Return [X, Y] of the center of cell containing provided text 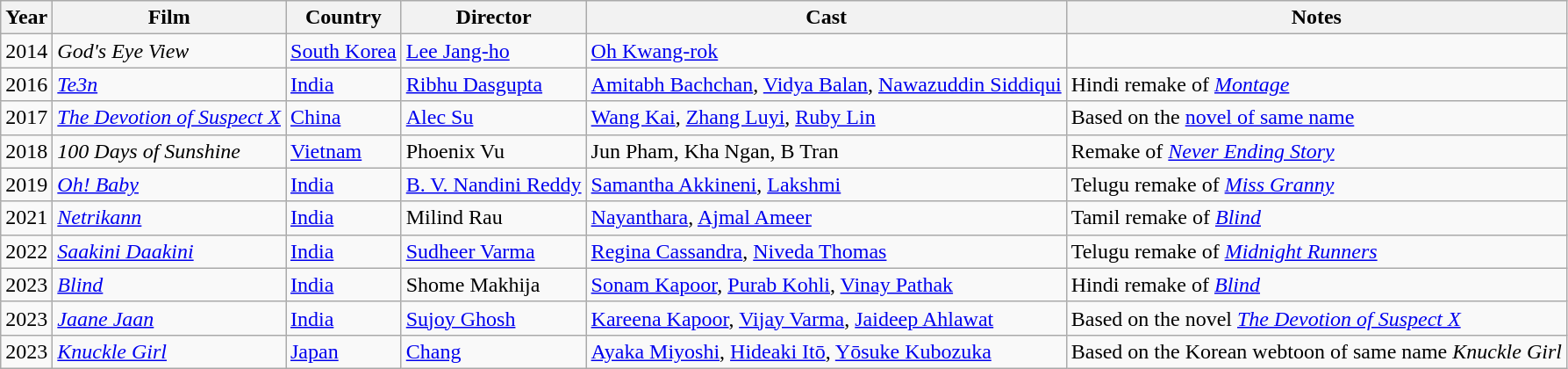
2018 [26, 151]
China [344, 118]
Ribhu Dasgupta [493, 84]
Country [344, 18]
Remake of Never Ending Story [1316, 151]
Sonam Kapoor, Purab Kohli, Vinay Pathak [827, 285]
Nayanthara, Ajmal Ameer [827, 218]
Samantha Akkineni, Lakshmi [827, 184]
Alec Su [493, 118]
Jaane Jaan [169, 318]
2016 [26, 84]
Te3n [169, 84]
B. V. Nandini Reddy [493, 184]
100 Days of Sunshine [169, 151]
Amitabh Bachchan, Vidya Balan, Nawazuddin Siddiqui [827, 84]
2017 [26, 118]
Shome Makhija [493, 285]
Telugu remake of Miss Granny [1316, 184]
2022 [26, 251]
Netrikann [169, 218]
Saakini Daakini [169, 251]
Year [26, 18]
Phoenix Vu [493, 151]
Lee Jang-ho [493, 51]
Ayaka Miyoshi, Hideaki Itō, Yōsuke Kubozuka [827, 351]
Based on the novel of same name [1316, 118]
Director [493, 18]
Notes [1316, 18]
Hindi remake of Blind [1316, 285]
Knuckle Girl [169, 351]
Chang [493, 351]
Film [169, 18]
2019 [26, 184]
Regina Cassandra, Niveda Thomas [827, 251]
Oh Kwang-rok [827, 51]
Jun Pham, Kha Ngan, B Tran [827, 151]
2021 [26, 218]
Kareena Kapoor, Vijay Varma, Jaideep Ahlawat [827, 318]
South Korea [344, 51]
Blind [169, 285]
Vietnam [344, 151]
Telugu remake of Midnight Runners [1316, 251]
Sujoy Ghosh [493, 318]
The Devotion of Suspect X [169, 118]
Oh! Baby [169, 184]
Hindi remake of Montage [1316, 84]
Based on the novel The Devotion of Suspect X [1316, 318]
Japan [344, 351]
Based on the Korean webtoon of same name Knuckle Girl [1316, 351]
God's Eye View [169, 51]
Tamil remake of Blind [1316, 218]
Cast [827, 18]
Wang Kai, Zhang Luyi, Ruby Lin [827, 118]
Sudheer Varma [493, 251]
Milind Rau [493, 218]
2014 [26, 51]
